Detect which cell encompasses the target text, then output its [X, Y] center coordinate. 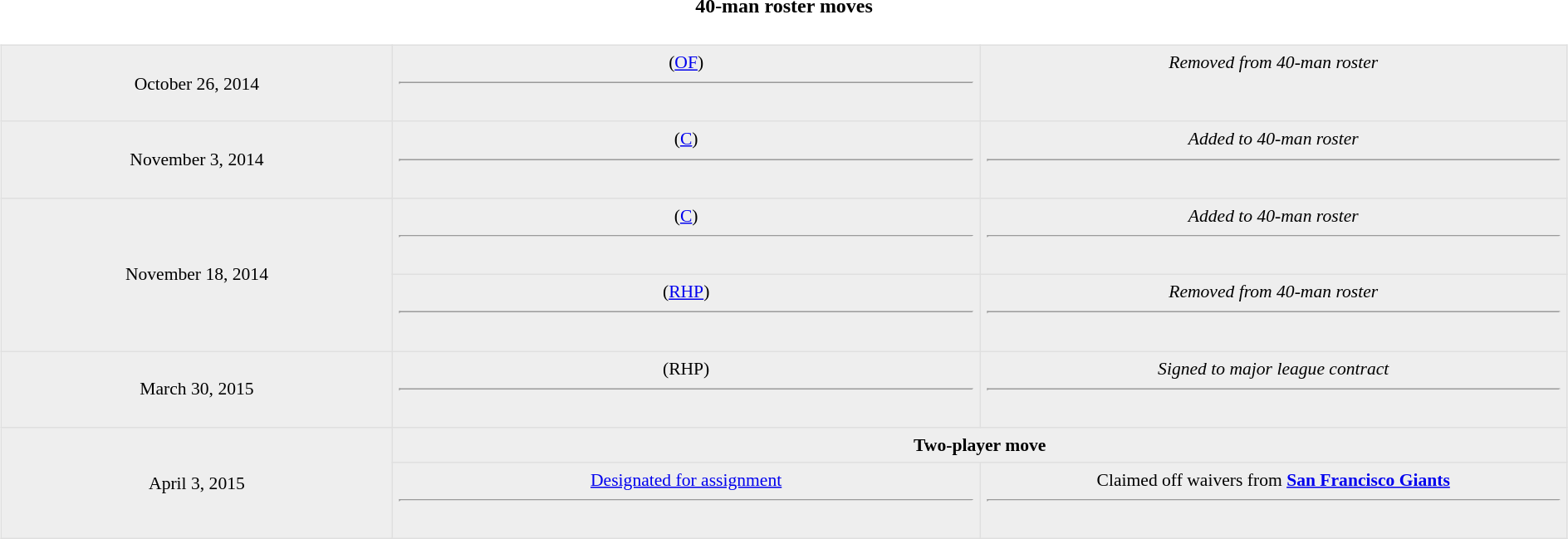
October 26, 2014 [196, 83]
November 3, 2014 [196, 159]
Claimed off waivers from San Francisco Giants [1274, 501]
April 3, 2015 [196, 483]
(OF) [686, 83]
November 18, 2014 [196, 274]
Two-player move [980, 445]
Designated for assignment [686, 501]
Signed to major league contract [1274, 389]
March 30, 2015 [196, 389]
